Locate the cell with the specified text and output its (X, Y) center coordinate. 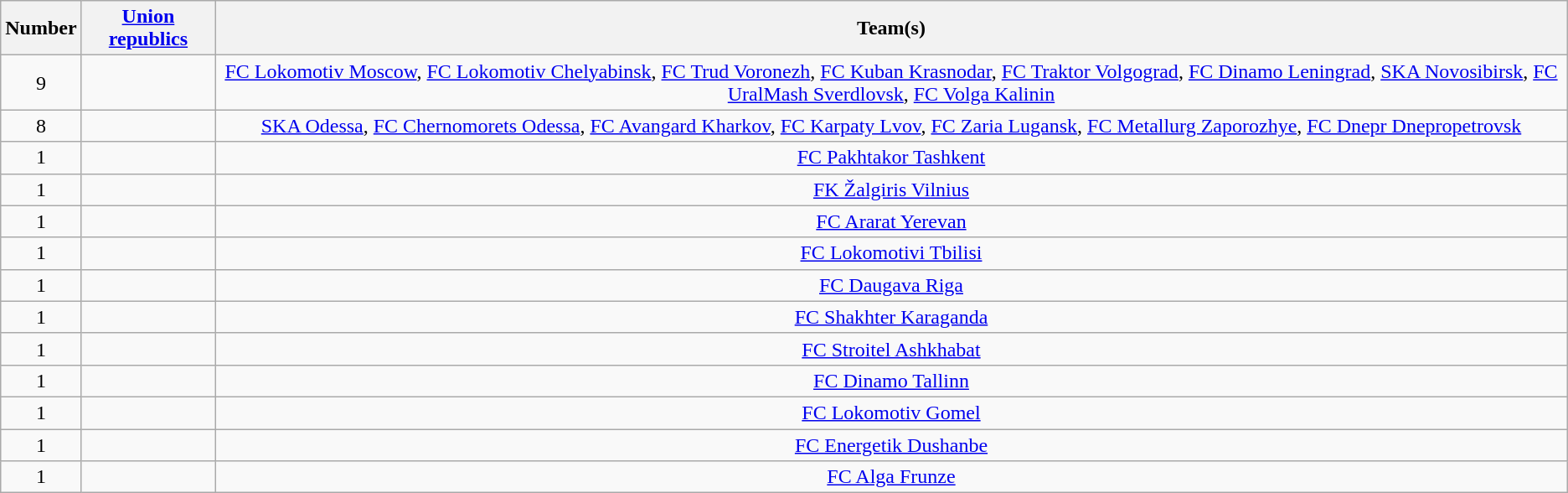
Union republics (148, 29)
FC Ararat Yerevan (891, 221)
Team(s) (891, 29)
9 (41, 82)
FK Žalgiris Vilnius (891, 189)
FC Daugava Riga (891, 285)
FC Pakhtakor Tashkent (891, 158)
Number (41, 29)
FC Lokomotiv Gomel (891, 413)
FC Alga Frunze (891, 477)
FC Energetik Dushanbe (891, 445)
FC Dinamo Tallinn (891, 381)
FC Lokomotivi Tbilisi (891, 253)
SKA Odessa, FC Chernomorets Odessa, FC Avangard Kharkov, FC Karpaty Lvov, FC Zaria Lugansk, FC Metallurg Zaporozhye, FC Dnepr Dnepropetrovsk (891, 126)
FC Shakhter Karaganda (891, 317)
FC Stroitel Ashkhabat (891, 349)
8 (41, 126)
